Determine the [x, y] coordinate at the center of the cell enclosing the given text.  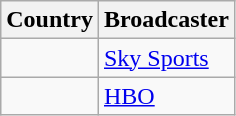
Sky Sports [166, 58]
HBO [166, 96]
Broadcaster [166, 20]
Country [50, 20]
